Return the [x, y] coordinate for the center point of the cell that contains the specified text.  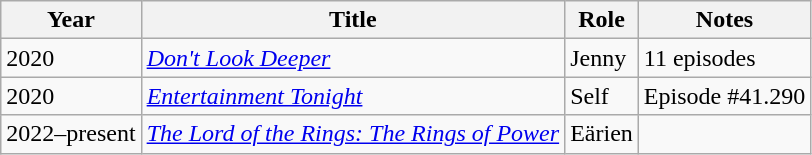
2022–present [71, 134]
Role [602, 20]
Don't Look Deeper [353, 58]
The Lord of the Rings: The Rings of Power [353, 134]
Self [602, 96]
Episode #41.290 [724, 96]
Title [353, 20]
Jenny [602, 58]
Year [71, 20]
11 episodes [724, 58]
Notes [724, 20]
Entertainment Tonight [353, 96]
Eärien [602, 134]
